Pinpoint the cell where the given text exists, returning its (x, y) midpoint coordinate. 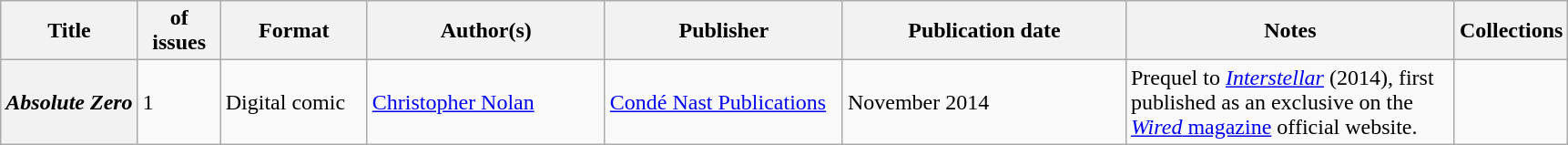
Digital comic (293, 102)
Notes (1289, 31)
of issues (178, 31)
November 2014 (983, 102)
Absolute Zero (69, 102)
Prequel to Interstellar (2014), first published as an exclusive on the Wired magazine official website. (1289, 102)
1 (178, 102)
Title (69, 31)
Condé Nast Publications (723, 102)
Publisher (723, 31)
Author(s) (486, 31)
Publication date (983, 31)
Format (293, 31)
Collections (1511, 31)
Christopher Nolan (486, 102)
